Extract the (X, Y) coordinate from the center of the cell holding the provided text.  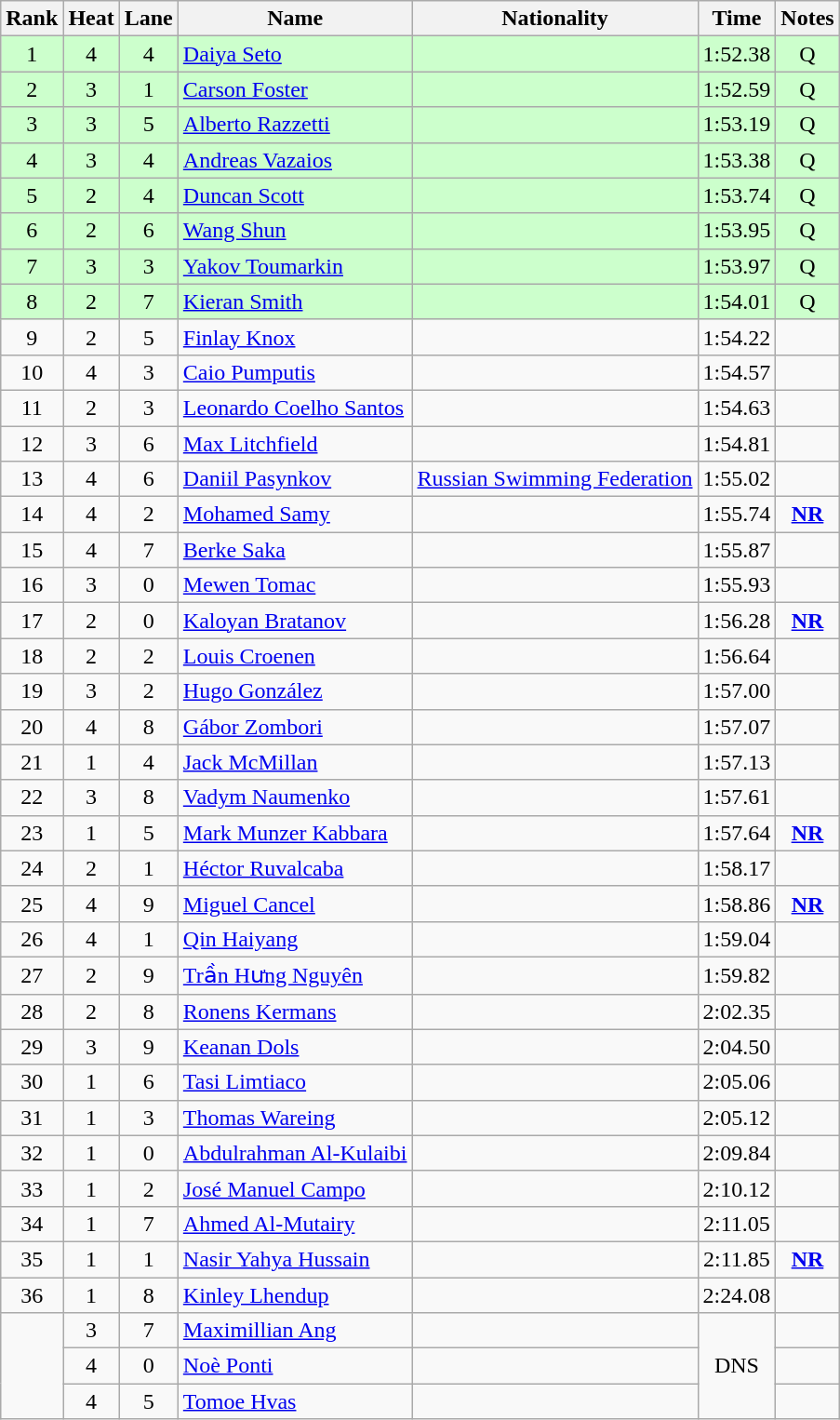
1:58.86 (737, 904)
Russian Swimming Federation (554, 479)
24 (32, 868)
1:55.87 (737, 550)
Vadym Naumenko (295, 797)
1:54.22 (737, 337)
2:04.50 (737, 1047)
Kieran Smith (295, 301)
Mohamed Samy (295, 515)
1:57.64 (737, 833)
Wang Shun (295, 231)
1:56.64 (737, 656)
2:05.12 (737, 1118)
1:52.59 (737, 89)
1:54.63 (737, 408)
Gábor Zombori (295, 727)
2:09.84 (737, 1153)
Rank (32, 19)
Berke Saka (295, 550)
26 (32, 939)
1:53.38 (737, 160)
Carson Foster (295, 89)
Duncan Scott (295, 195)
29 (32, 1047)
Kinley Lhendup (295, 1294)
Nationality (554, 19)
23 (32, 833)
1:53.95 (737, 231)
Ronens Kermans (295, 1011)
14 (32, 515)
25 (32, 904)
1:57.61 (737, 797)
Mark Munzer Kabbara (295, 833)
21 (32, 762)
Daiya Seto (295, 54)
16 (32, 585)
Name (295, 19)
35 (32, 1259)
17 (32, 621)
Finlay Knox (295, 337)
Daniil Pasynkov (295, 479)
2:05.06 (737, 1082)
2:10.12 (737, 1188)
Lane (149, 19)
22 (32, 797)
10 (32, 372)
José Manuel Campo (295, 1188)
Alberto Razzetti (295, 125)
Qin Haiyang (295, 939)
1:53.74 (737, 195)
1:54.01 (737, 301)
Nasir Yahya Hussain (295, 1259)
Yakov Toumarkin (295, 266)
Abdulrahman Al-Kulaibi (295, 1153)
Mewen Tomac (295, 585)
1:55.02 (737, 479)
Louis Croenen (295, 656)
Heat (91, 19)
1:59.82 (737, 975)
Kaloyan Bratanov (295, 621)
1:54.81 (737, 444)
2:24.08 (737, 1294)
32 (32, 1153)
2:11.85 (737, 1259)
Héctor Ruvalcaba (295, 868)
Andreas Vazaios (295, 160)
18 (32, 656)
Max Litchfield (295, 444)
1:52.38 (737, 54)
Notes (807, 19)
36 (32, 1294)
Tomoe Hvas (295, 1401)
Tasi Limtiaco (295, 1082)
2:02.35 (737, 1011)
Trần Hưng Nguyên (295, 975)
20 (32, 727)
1:55.74 (737, 515)
33 (32, 1188)
Jack McMillan (295, 762)
27 (32, 975)
1:53.97 (737, 266)
2:11.05 (737, 1224)
Noè Ponti (295, 1366)
Leonardo Coelho Santos (295, 408)
Time (737, 19)
Maximillian Ang (295, 1331)
Miguel Cancel (295, 904)
30 (32, 1082)
Ahmed Al-Mutairy (295, 1224)
1:59.04 (737, 939)
Keanan Dols (295, 1047)
1:53.19 (737, 125)
15 (32, 550)
1:58.17 (737, 868)
DNS (737, 1366)
1:57.13 (737, 762)
28 (32, 1011)
Hugo González (295, 691)
19 (32, 691)
1:57.00 (737, 691)
13 (32, 479)
Caio Pumputis (295, 372)
1:54.57 (737, 372)
1:57.07 (737, 727)
31 (32, 1118)
Thomas Wareing (295, 1118)
1:56.28 (737, 621)
1:55.93 (737, 585)
12 (32, 444)
11 (32, 408)
34 (32, 1224)
